Return the [x, y] coordinate for the center point of the cell that contains the specified text.  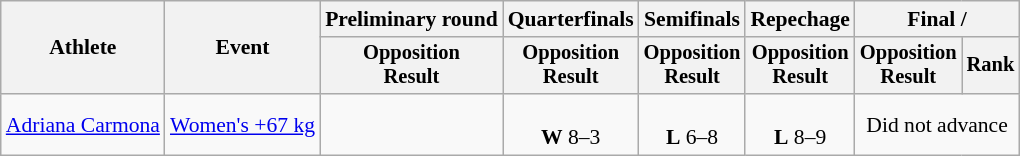
Semifinals [692, 19]
Athlete [83, 48]
Did not advance [937, 124]
W 8–3 [571, 124]
L 8–9 [800, 124]
Adriana Carmona [83, 124]
L 6–8 [692, 124]
Quarterfinals [571, 19]
Women's +67 kg [242, 124]
Repechage [800, 19]
Final / [937, 19]
Preliminary round [412, 19]
Event [242, 48]
Rank [991, 66]
